Locate the cell with the specified text and output its (X, Y) center coordinate. 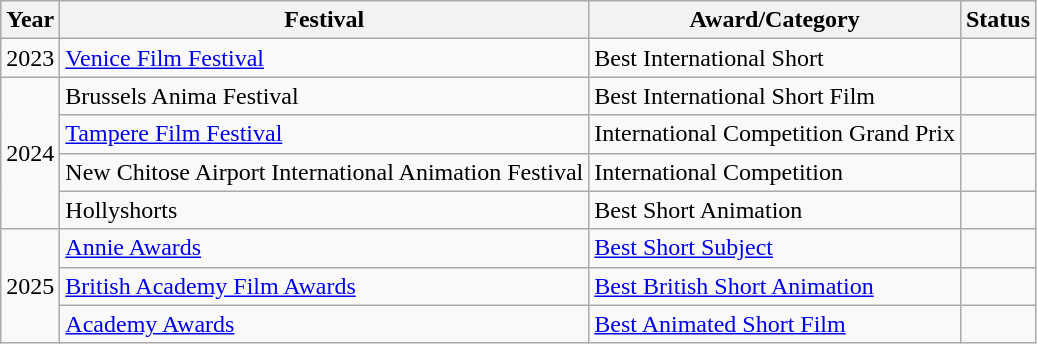
Best British Short Animation (775, 286)
2024 (30, 153)
Academy Awards (324, 324)
International Competition (775, 172)
Hollyshorts (324, 210)
Annie Awards (324, 248)
2023 (30, 58)
International Competition Grand Prix (775, 134)
Festival (324, 20)
Status (998, 20)
Best Short Subject (775, 248)
Tampere Film Festival (324, 134)
Best International Short (775, 58)
New Chitose Airport International Animation Festival (324, 172)
Year (30, 20)
Best Animated Short Film (775, 324)
Best International Short Film (775, 96)
British Academy Film Awards (324, 286)
2025 (30, 286)
Brussels Anima Festival (324, 96)
Best Short Animation (775, 210)
Award/Category (775, 20)
Venice Film Festival (324, 58)
